Search for the cell housing the specified text and yield its [x, y] center coordinate. 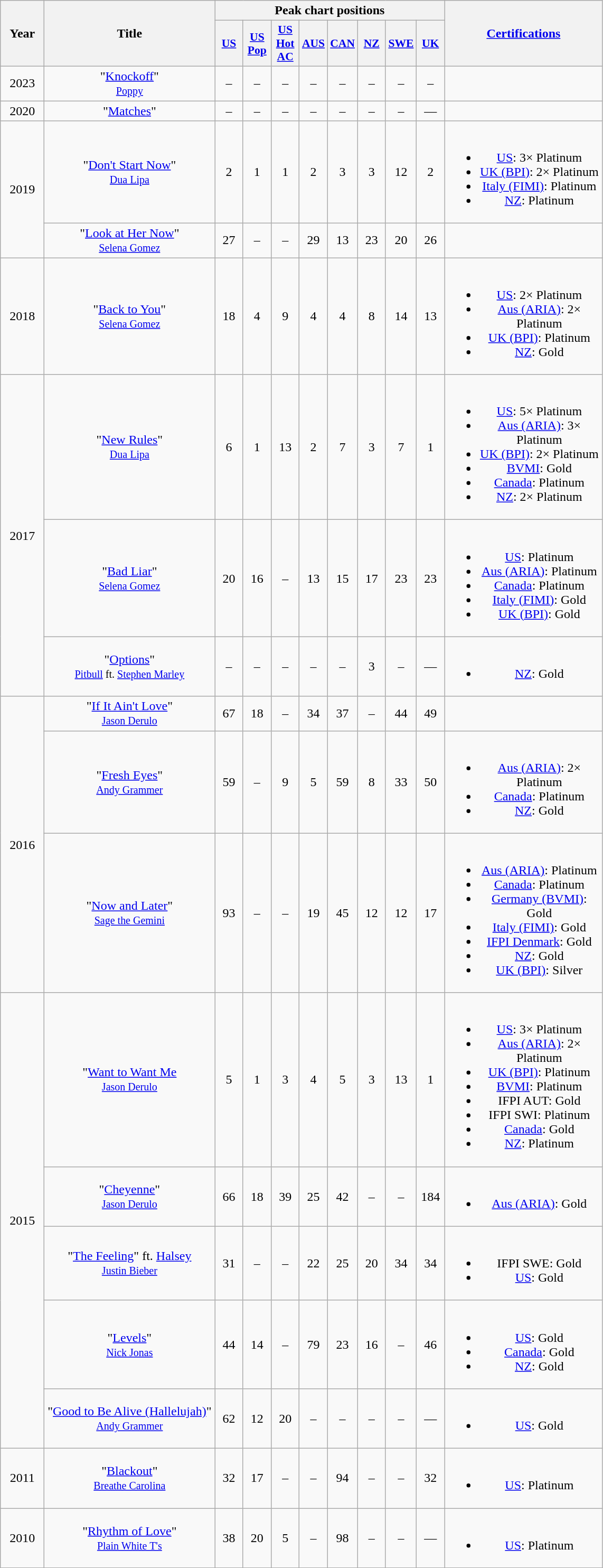
"Look at Her Now"Selena Gomez [130, 241]
"Levels"Nick Jonas [130, 1344]
22 [314, 1263]
"New Rules"Dua Lipa [130, 447]
"Now and Later"Sage the Gemini [130, 913]
93 [229, 913]
"Matches" [130, 110]
NZ [372, 43]
49 [431, 713]
33 [401, 782]
46 [431, 1344]
38 [229, 1537]
2018 [22, 316]
Title [130, 34]
"Knockoff"Poppy [130, 83]
"If It Ain't Love"Jason Derulo [130, 713]
2019 [22, 189]
US: GoldCanada: GoldNZ: Gold [524, 1344]
"Bad Liar"Selena Gomez [130, 578]
45 [342, 913]
39 [285, 1196]
2011 [22, 1478]
2023 [22, 83]
"Good to Be Alive (Hallelujah)"Andy Grammer [130, 1418]
Aus (ARIA): PlatinumCanada: PlatinumGermany (BVMI): GoldItaly (FIMI): GoldIFPI Denmark: GoldNZ: GoldUK (BPI): Silver [524, 913]
62 [229, 1418]
42 [342, 1196]
UK [431, 43]
"Fresh Eyes"Andy Grammer [130, 782]
AUS [314, 43]
US: 2× PlatinumAus (ARIA): 2× PlatinumUK (BPI): PlatinumNZ: Gold [524, 316]
Year [22, 34]
"The Feeling" ft. HalseyJustin Bieber [130, 1263]
"Blackout"Breathe Carolina [130, 1478]
"Don't Start Now"Dua Lipa [130, 172]
19 [314, 913]
31 [229, 1263]
98 [342, 1537]
50 [431, 782]
2010 [22, 1537]
US: 3× PlatinumAus (ARIA): 2× PlatinumUK (BPI): PlatinumBVMI: PlatinumIFPI AUT: GoldIFPI SWI: PlatinumCanada: GoldNZ: Platinum [524, 1080]
US [229, 43]
"Want to Want MeJason Derulo [130, 1080]
27 [229, 241]
Peak chart positions [329, 11]
SWE [401, 43]
US: PlatinumAus (ARIA): PlatinumCanada: PlatinumItaly (FIMI): GoldUK (BPI): Gold [524, 578]
2015 [22, 1220]
6 [229, 447]
US Pop [257, 43]
184 [431, 1196]
"Options"Pitbull ft. Stephen Marley [130, 667]
2017 [22, 536]
2016 [22, 844]
Aus (ARIA): Gold [524, 1196]
"Rhythm of Love"Plain White T's [130, 1537]
15 [342, 578]
"Back to You"Selena Gomez [130, 316]
CAN [342, 43]
37 [342, 713]
67 [229, 713]
94 [342, 1478]
NZ: Gold [524, 667]
29 [314, 241]
"Cheyenne"Jason Derulo [130, 1196]
26 [431, 241]
US: 5× PlatinumAus (ARIA): 3× PlatinumUK (BPI): 2× PlatinumBVMI: GoldCanada: PlatinumNZ: 2× Platinum [524, 447]
Certifications [524, 34]
US: 3× PlatinumUK (BPI): 2× PlatinumItaly (FIMI): PlatinumNZ: Platinum [524, 172]
2020 [22, 110]
US: Gold [524, 1418]
79 [314, 1344]
66 [229, 1196]
IFPI SWE: GoldUS: Gold [524, 1263]
US Hot AC [285, 43]
Aus (ARIA): 2× PlatinumCanada: PlatinumNZ: Gold [524, 782]
